Extract the [X, Y] coordinate from the center of the cell holding the provided text.  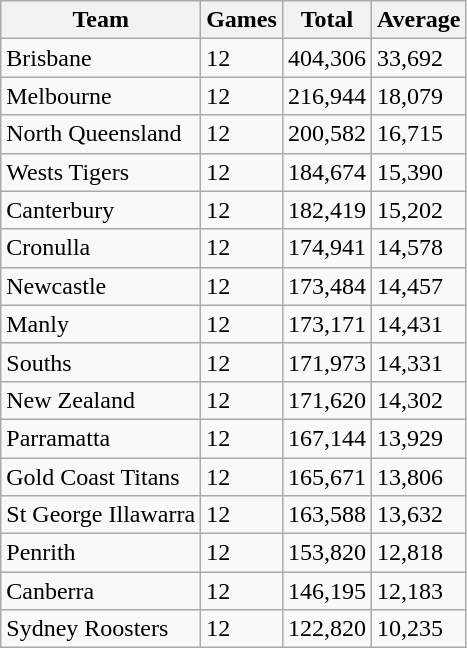
14,578 [418, 248]
33,692 [418, 58]
167,144 [326, 438]
Newcastle [101, 286]
173,171 [326, 324]
Canterbury [101, 210]
174,941 [326, 248]
18,079 [418, 96]
Games [242, 20]
Melbourne [101, 96]
146,195 [326, 591]
163,588 [326, 515]
14,302 [418, 400]
14,431 [418, 324]
10,235 [418, 629]
North Queensland [101, 134]
Parramatta [101, 438]
12,818 [418, 553]
14,331 [418, 362]
14,457 [418, 286]
16,715 [418, 134]
Wests Tigers [101, 172]
200,582 [326, 134]
404,306 [326, 58]
12,183 [418, 591]
Souths [101, 362]
171,973 [326, 362]
13,929 [418, 438]
15,202 [418, 210]
Average [418, 20]
122,820 [326, 629]
Canberra [101, 591]
171,620 [326, 400]
13,806 [418, 477]
Sydney Roosters [101, 629]
173,484 [326, 286]
13,632 [418, 515]
165,671 [326, 477]
Gold Coast Titans [101, 477]
Manly [101, 324]
182,419 [326, 210]
Total [326, 20]
New Zealand [101, 400]
St George Illawarra [101, 515]
15,390 [418, 172]
Cronulla [101, 248]
Brisbane [101, 58]
153,820 [326, 553]
Penrith [101, 553]
216,944 [326, 96]
184,674 [326, 172]
Team [101, 20]
